Extract the (X, Y) coordinate from the center of the cell holding the provided text.  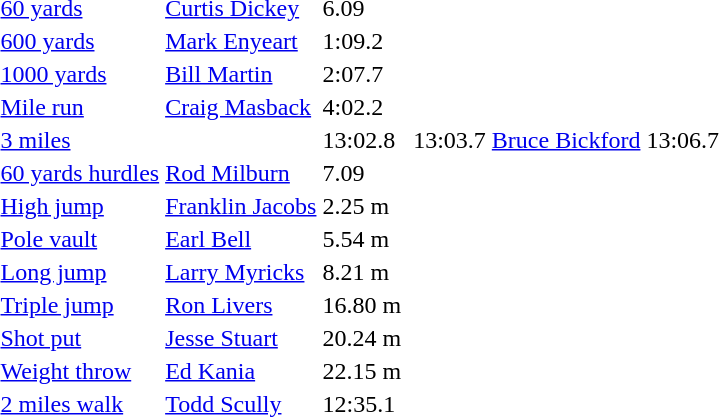
Larry Myricks (241, 272)
Bill Martin (241, 74)
Franklin Jacobs (241, 206)
Earl Bell (241, 239)
2.25 m (362, 206)
13:02.8 (362, 140)
7.09 (362, 173)
Bruce Bickford (566, 140)
13:03.7 (450, 140)
2:07.7 (362, 74)
Ron Livers (241, 305)
1:09.2 (362, 41)
Craig Masback (241, 107)
4:02.2 (362, 107)
16.80 m (362, 305)
Rod Milburn (241, 173)
22.15 m (362, 371)
5.54 m (362, 239)
Jesse Stuart (241, 338)
8.21 m (362, 272)
Mark Enyeart (241, 41)
Ed Kania (241, 371)
20.24 m (362, 338)
